Detect which cell encompasses the target text, then output its [X, Y] center coordinate. 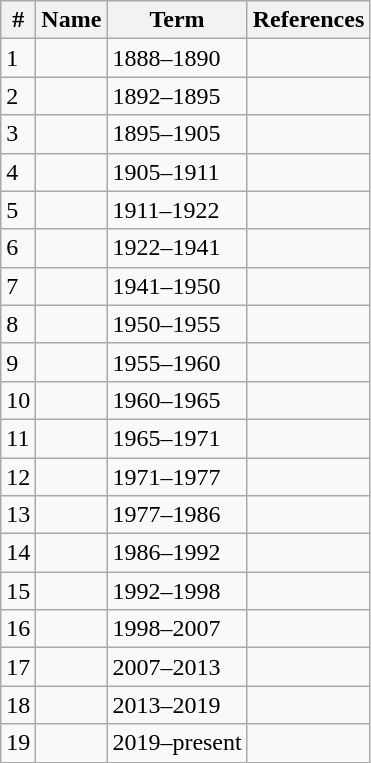
13 [18, 515]
18 [18, 705]
1888–1890 [177, 58]
1965–1971 [177, 438]
11 [18, 438]
6 [18, 248]
2019–present [177, 743]
1905–1911 [177, 172]
15 [18, 591]
2007–2013 [177, 667]
1977–1986 [177, 515]
3 [18, 134]
1971–1977 [177, 477]
1955–1960 [177, 362]
10 [18, 400]
References [308, 20]
17 [18, 667]
Name [72, 20]
2013–2019 [177, 705]
1941–1950 [177, 286]
9 [18, 362]
1992–1998 [177, 591]
1 [18, 58]
2 [18, 96]
16 [18, 629]
1960–1965 [177, 400]
1986–1992 [177, 553]
Term [177, 20]
1998–2007 [177, 629]
4 [18, 172]
5 [18, 210]
1922–1941 [177, 248]
8 [18, 324]
1892–1895 [177, 96]
12 [18, 477]
19 [18, 743]
1950–1955 [177, 324]
14 [18, 553]
1911–1922 [177, 210]
1895–1905 [177, 134]
7 [18, 286]
# [18, 20]
